Return the [X, Y] coordinate for the center point of the cell that contains the specified text.  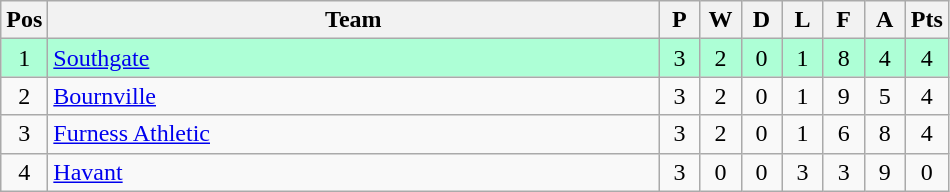
Team [354, 20]
P [680, 20]
Furness Athletic [354, 134]
Havant [354, 172]
F [844, 20]
W [720, 20]
L [802, 20]
6 [844, 134]
Bournville [354, 96]
Southgate [354, 58]
A [884, 20]
Pos [24, 20]
5 [884, 96]
D [762, 20]
Pts [926, 20]
